Return [X, Y] of the center of cell containing provided text 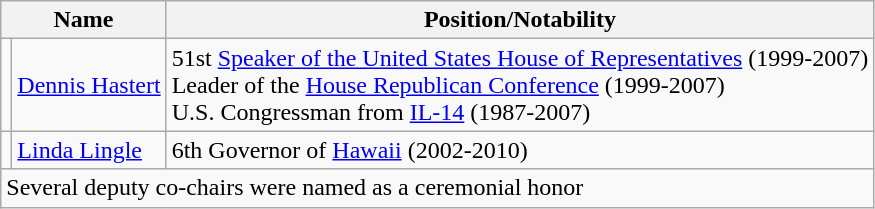
Linda Lingle [89, 150]
Several deputy co-chairs were named as a ceremonial honor [438, 188]
Position/Notability [520, 20]
Dennis Hastert [89, 85]
Name [84, 20]
6th Governor of Hawaii (2002-2010) [520, 150]
